Determine the [x, y] coordinate at the center of the cell enclosing the given text.  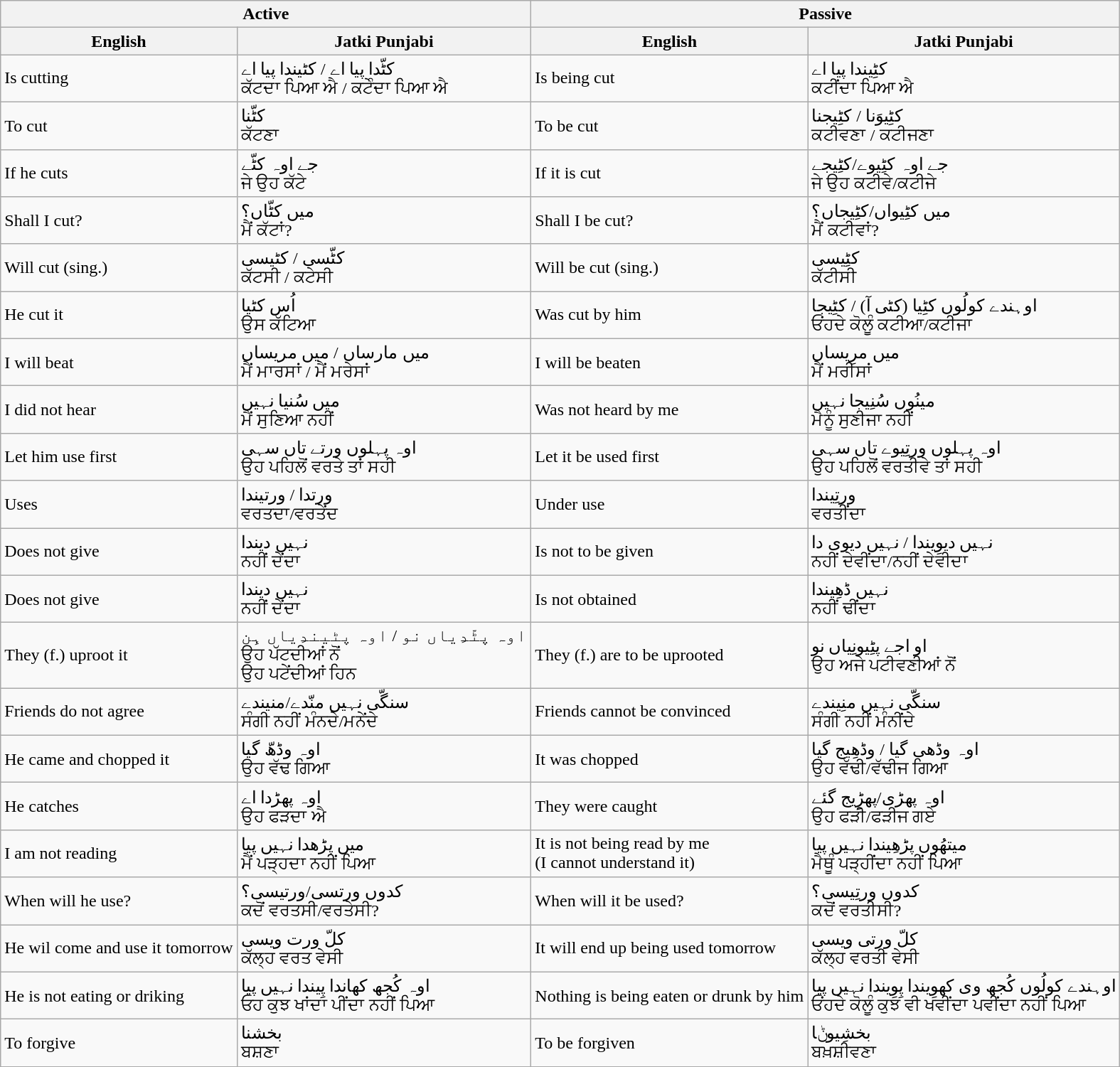
کٹّناਕੱਟਣਾ [384, 125]
He is not eating or driking [119, 995]
They (f.) uproot it [119, 655]
اوہ وڈھّ گیاਉਹ ਵੱਢ ਗਿਆ [384, 759]
I am not reading [119, 853]
اوہ وڈھی گیا / وڈھِیج گیاਉਹ ਵੱਢੀ/ਵੱਢੀਜ ਗਿਆ [964, 759]
When will it be used? [670, 901]
کدوں ورتسی/ورتیسی؟ਕਦੋਂ ਵਰਤਸੀ/ਵਰਤੇਸੀ? [384, 901]
او اجے پٹِیونِیاں نوਉਹ ਅਜੇ ਪਟੀਵਣੀਆਂ ਨੋਂ [964, 655]
Is not to be given [670, 552]
مینُوں سُنِیجا نہیںਮੈਨੂੰ ਸੁਣੀਜਾ ਨਹੀਂ [964, 409]
To be cut [670, 125]
کٹّدا پیا اے / کٹیندا پیا اےਕੱਟਦਾ ਪਿਆ ਐ / ਕਟੇੰਦਾ ਪਿਆ ਐ [384, 78]
He catches [119, 806]
Will cut (sing.) [119, 267]
اُس کٹیاਉਸ ਕੱਟਿਆ [384, 316]
He cut it [119, 316]
When will he use? [119, 901]
I will beat [119, 363]
میں پڑھدا نہیں پیاਮੈਂ ਪੜ੍ਹਦਾ ਨਹੀਂ ਪਿਆ [384, 853]
ورتِینداਵਰਤੀਂਦਾ [964, 505]
Was not heard by me [670, 409]
ورتدا / ورتینداਵਰਤਦਾ/ਵਰਤੇਂਦ [384, 505]
سنگّی نہیں منّدے/منیندےਸੰਗੀ ਨਹੀਂ ਮੰਨਦੇ/ਮਨੇਂਦੇ [384, 712]
اوہ کُجھ کھاندا پِیندا نہیں پیاਓਹ ਕੁਝ ਖਾਂਦਾ ਪੀਂਦਾ ਨਹੀਂ ਪਿਆ [384, 995]
Nothing is being eaten or drunk by him [670, 995]
Is being cut [670, 78]
میں مارساں / میں مریساںਮੈਂ ਮਾਰਸਾਂ / ਮੈਂ ਮਰੇਸਾਂ [384, 363]
To forgive [119, 1044]
I did not hear [119, 409]
جے اوہ کٹِیوے/کٹِیجےਜੇ ਉਹ ਕਟੀਵੇ/ਕਟੀਜੇ [964, 173]
It was chopped [670, 759]
I will be beaten [670, 363]
جے اوہ کٹّےਜੇ ਉਹ ਕੱਟੇ [384, 173]
Is cutting [119, 78]
کدوں ورتِیسی؟ਕਦੋਂ ਵਰਤੀਸੀ? [964, 901]
کلّ ورتی ویسیਕੱਲ੍ਹ ਵਰਤੀ ਵੇਸੀ [964, 948]
Shall I be cut? [670, 220]
اوہ پھڑدا اےਉਹ ਫੜਦਾ ਐ [384, 806]
Passive [826, 14]
کٹّسی / کٹیسیਕੱਟਸੀ / ਕਟੇਸੀ [384, 267]
اوہ پہلوں ورتِیوے تاں سہیਉਹ ਪਹਿਲੋਂ ਵਰਤੀਵੇ ਤਾਂ ਸਹੀ [964, 456]
سنگّی نہیں منِیندےਸੰਗੀ ਨਹੀਂ ਮੰਨੀਂਦੇ [964, 712]
To be forgiven [670, 1044]
کٹِیوَنا / کٹِیجناਕਟੀਵਣਾ / ਕਟੀਜਣਾ [964, 125]
If he cuts [119, 173]
Is not obtained [670, 599]
Shall I cut? [119, 220]
If it is cut [670, 173]
Uses [119, 505]
Active [266, 14]
اوہ پھڑی/پھڑِیج گئےਉਹ ਫੜੀ/ਫੜੀਜ ਗਏ [964, 806]
He wil come and use it tomorrow [119, 948]
It is not being read by me(I cannot understand it) [670, 853]
They (f.) are to be uprooted [670, 655]
To cut [119, 125]
Under use [670, 505]
Friends cannot be convinced [670, 712]
They were caught [670, 806]
کٹِیندا پیا اےਕਟੀਂਦਾ ਪਿਆ ਐ [964, 78]
It will end up being used tomorrow [670, 948]
He came and chopped it [119, 759]
میں کٹِیواں/کٹِیجاں؟ਮੈਂ ਕਟੀਵਾਂ? [964, 220]
Was cut by him [670, 316]
میں سُنیا نہیںਮੈਂ ਸੁਣਿਆ ਨਹੀਂ [384, 409]
میتھُوں پڑھِیندا نہیں پیاਮੈਥੂੰ ਪੜ੍ਹੀਂਦਾ ਨਹੀਂ ਪਿਆ [964, 853]
اوہ پٹّدِیاں نو / اوہ پٹیندِیاں ہِنਉਹ ਪੱਟਦੀਆਂ ਨੋਂਉਹ ਪਟੇਂਦੀਆਂ ਹਿਨ [384, 655]
Friends do not agree [119, 712]
نہیں ڈھِینداਨਹੀਂ ਢੀਂਦਾ [964, 599]
اوہندے کولُوں کُجھ وی کھوِیندا پِوِیندا نہیں پیاਓਂਹਦੇ ਕੋਲੂੰ ਕੁਝ ਵੀ ਖਵੀਂਦਾ ਪਵੀਂਦਾ ਨਹੀਂ ਪਿਆ [964, 995]
بخشناਬਸ਼ਣਾ [384, 1044]
کٹِیسیਕੱਟੀਸੀ [964, 267]
Let it be used first [670, 456]
میں مرِیساںਮੈਂ ਮਰੀਸਾਂ [964, 363]
Will be cut (sing.) [670, 267]
میں کٹّاں؟ਮੈਂ ਕੱਟਾਂ? [384, 220]
کلّ ورت ویسیਕੱਲ੍ਹ ਵਰਤ ਵੇਸੀ [384, 948]
اوہ پہلوں ورتے تاں سہیਉਹ ਪਹਿਲੋਂ ਵਰਤੇ ਤਾਂ ਸਹੀ [384, 456]
Let him use first [119, 456]
نہیں دیوِیندا / نہیں دیوی داਨਹੀਂ ਦੇਵੀਂਦਾ/ਨਹੀਂ ਦੇਵੀਦਾ [964, 552]
اوہندے کولُوں کٹِیا (کٹی آ) / کٹِیجاਓਂਹਦੇ ਕੋਲੂੰ ਕਟੀਆ/ਕਟੀਜਾ [964, 316]
بخشِیوݨاਬਖ਼ਸ਼ੀਵਣਾ [964, 1044]
